Capture the cell that displays the provided text and extract its [x, y] central coordinate. 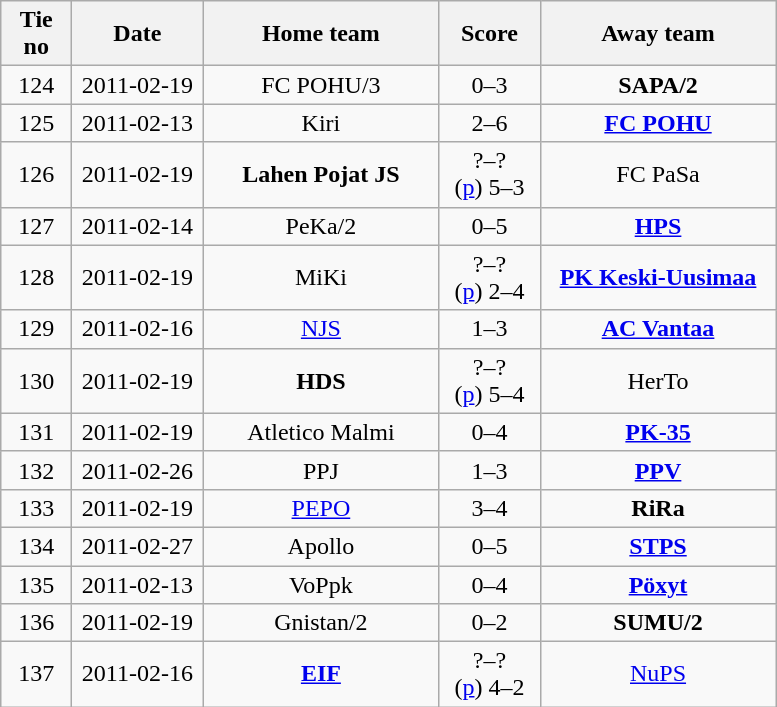
PEPO [321, 508]
HPS [658, 226]
Date [138, 34]
127 [36, 226]
135 [36, 585]
FC POHU/3 [321, 85]
Pöxyt [658, 585]
137 [36, 674]
MiKi [321, 278]
125 [36, 123]
EIF [321, 674]
Gnistan/2 [321, 623]
HDS [321, 380]
PK Keski-Uusimaa [658, 278]
Home team [321, 34]
2011-02-26 [138, 470]
HerTo [658, 380]
124 [36, 85]
?–?(p) 5–4 [490, 380]
NJS [321, 329]
FC POHU [658, 123]
128 [36, 278]
?–?(p) 5–3 [490, 174]
126 [36, 174]
0–3 [490, 85]
Atletico Malmi [321, 432]
?–?(p) 4–2 [490, 674]
PK-35 [658, 432]
2011-02-14 [138, 226]
NuPS [658, 674]
RiRa [658, 508]
136 [36, 623]
?–?(p) 2–4 [490, 278]
Kiri [321, 123]
AC Vantaa [658, 329]
133 [36, 508]
3–4 [490, 508]
PPV [658, 470]
Score [490, 34]
PeKa/2 [321, 226]
2011-02-27 [138, 546]
0–2 [490, 623]
Away team [658, 34]
SUMU/2 [658, 623]
VoPpk [321, 585]
Tie no [36, 34]
FC PaSa [658, 174]
134 [36, 546]
130 [36, 380]
STPS [658, 546]
2–6 [490, 123]
131 [36, 432]
Lahen Pojat JS [321, 174]
PPJ [321, 470]
Apollo [321, 546]
129 [36, 329]
132 [36, 470]
SAPA/2 [658, 85]
